Locate the cell with the specified text and output its [x, y] center coordinate. 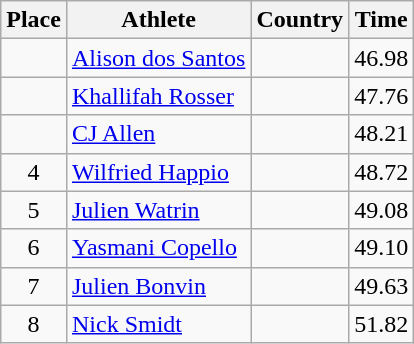
8 [34, 324]
Country [300, 20]
49.08 [382, 210]
7 [34, 286]
Khallifah Rosser [158, 96]
Athlete [158, 20]
Wilfried Happio [158, 172]
49.10 [382, 248]
Yasmani Copello [158, 248]
49.63 [382, 286]
46.98 [382, 58]
48.21 [382, 134]
51.82 [382, 324]
Julien Watrin [158, 210]
4 [34, 172]
48.72 [382, 172]
Julien Bonvin [158, 286]
47.76 [382, 96]
Time [382, 20]
6 [34, 248]
Nick Smidt [158, 324]
Place [34, 20]
5 [34, 210]
Alison dos Santos [158, 58]
CJ Allen [158, 134]
